Return the [x, y] coordinate for the center point of the cell that contains the specified text.  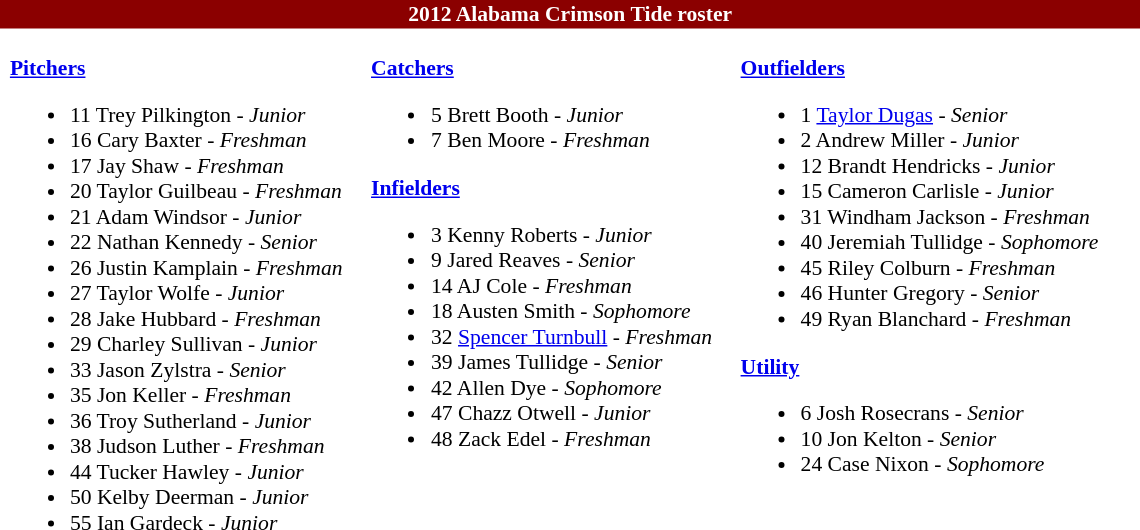
2012 Alabama Crimson Tide roster [570, 14]
